Scan for the cell matching the given text and deliver its (x, y) coordinate at center. 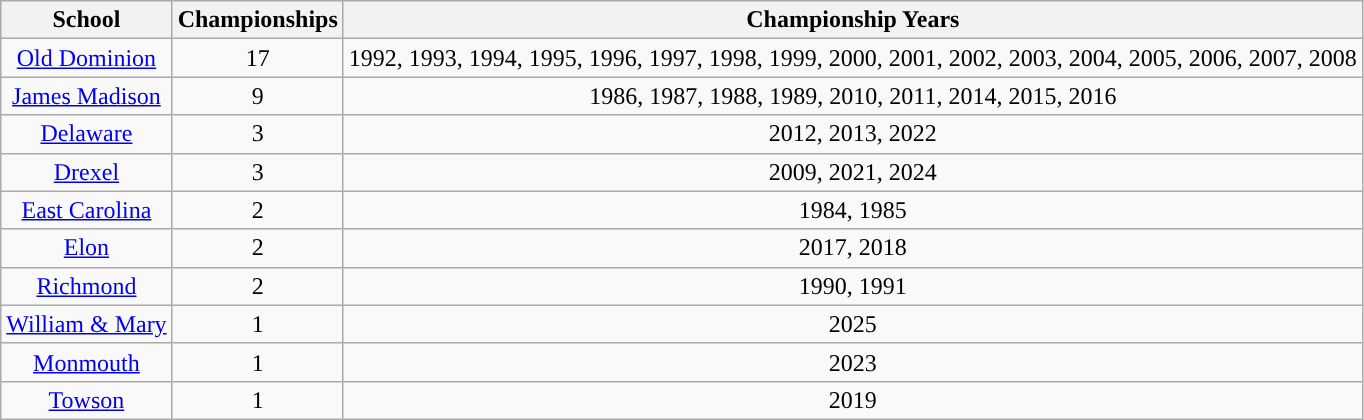
2019 (852, 400)
Drexel (86, 172)
2012, 2013, 2022 (852, 134)
2017, 2018 (852, 248)
James Madison (86, 96)
Old Dominion (86, 58)
William & Mary (86, 324)
East Carolina (86, 210)
Elon (86, 248)
9 (258, 96)
Richmond (86, 286)
1986, 1987, 1988, 1989, 2010, 2011, 2014, 2015, 2016 (852, 96)
17 (258, 58)
1990, 1991 (852, 286)
1984, 1985 (852, 210)
Championship Years (852, 20)
2009, 2021, 2024 (852, 172)
Monmouth (86, 362)
1992, 1993, 1994, 1995, 1996, 1997, 1998, 1999, 2000, 2001, 2002, 2003, 2004, 2005, 2006, 2007, 2008 (852, 58)
Towson (86, 400)
Delaware (86, 134)
2025 (852, 324)
2023 (852, 362)
School (86, 20)
Championships (258, 20)
